Detect which cell encompasses the target text, then output its [X, Y] center coordinate. 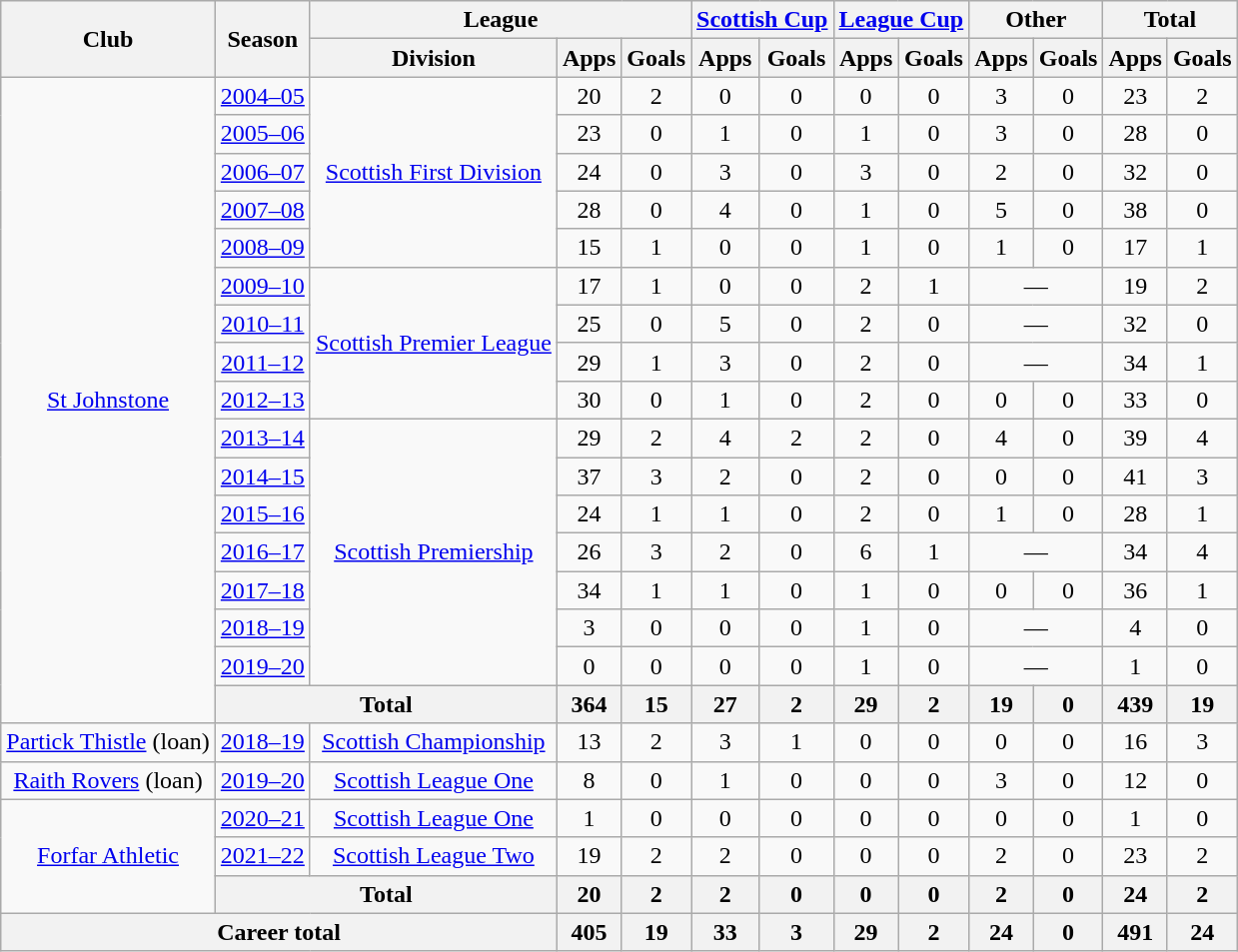
16 [1135, 742]
8 [589, 780]
2006–07 [262, 172]
Scottish First Division [434, 172]
491 [1135, 932]
League Cup [901, 20]
St Johnstone [108, 400]
27 [725, 704]
25 [589, 324]
Season [262, 39]
Career total [280, 932]
2015–16 [262, 514]
Scottish League Two [434, 856]
Scottish Championship [434, 742]
Club [108, 39]
2010–11 [262, 324]
405 [589, 932]
2011–12 [262, 362]
2008–09 [262, 248]
Raith Rovers (loan) [108, 780]
2004–05 [262, 96]
2007–08 [262, 210]
2013–14 [262, 438]
30 [589, 400]
2014–15 [262, 476]
Other [1036, 20]
Scottish Premier League [434, 343]
41 [1135, 476]
6 [865, 552]
2005–06 [262, 134]
Division [434, 58]
364 [589, 704]
26 [589, 552]
Forfar Athletic [108, 856]
39 [1135, 438]
439 [1135, 704]
Scottish Premiership [434, 551]
2021–22 [262, 856]
League [500, 20]
2012–13 [262, 400]
2020–21 [262, 818]
2009–10 [262, 286]
13 [589, 742]
2016–17 [262, 552]
Scottish Cup [762, 20]
12 [1135, 780]
2017–18 [262, 590]
37 [589, 476]
38 [1135, 210]
36 [1135, 590]
Partick Thistle (loan) [108, 742]
